Identify which cell holds the provided text, then report its (x, y) central coordinate. 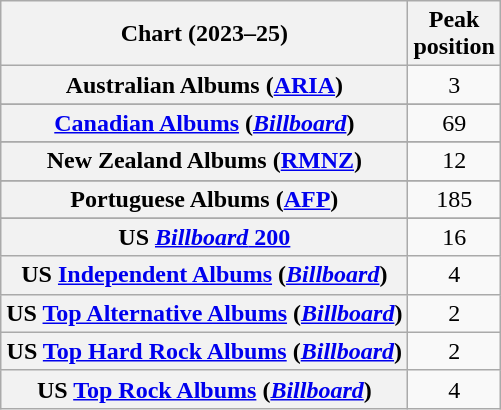
New Zealand Albums (RMNZ) (204, 161)
US Top Rock Albums (Billboard) (204, 389)
Portuguese Albums (AFP) (204, 199)
US Top Alternative Albums (Billboard) (204, 313)
3 (454, 85)
Canadian Albums (Billboard) (204, 123)
US Top Hard Rock Albums (Billboard) (204, 351)
12 (454, 161)
69 (454, 123)
185 (454, 199)
Australian Albums (ARIA) (204, 85)
16 (454, 237)
US Independent Albums (Billboard) (204, 275)
Peakposition (454, 34)
US Billboard 200 (204, 237)
Chart (2023–25) (204, 34)
